Provide the [x, y] coordinate of the cell's center where the given text is located.  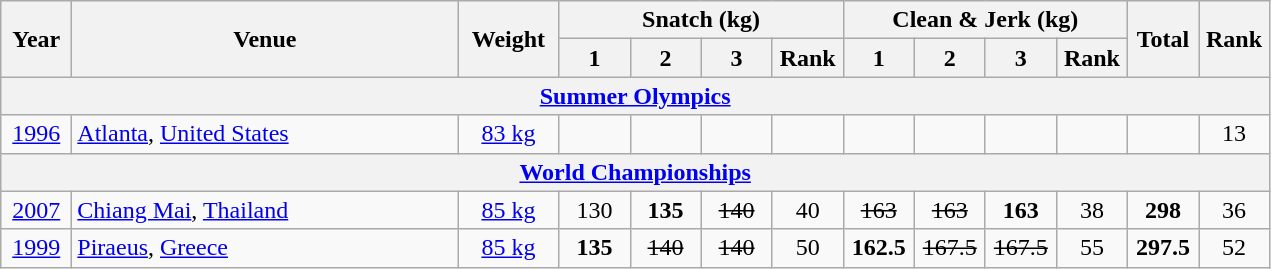
297.5 [1162, 248]
55 [1092, 248]
Snatch (kg) [701, 20]
Chiang Mai, Thailand [265, 210]
Clean & Jerk (kg) [985, 20]
Venue [265, 39]
298 [1162, 210]
2007 [36, 210]
162.5 [878, 248]
Weight [508, 39]
Total [1162, 39]
130 [594, 210]
40 [808, 210]
Summer Olympics [636, 96]
38 [1092, 210]
Atlanta, United States [265, 134]
1999 [36, 248]
13 [1234, 134]
50 [808, 248]
36 [1234, 210]
World Championships [636, 172]
83 kg [508, 134]
1996 [36, 134]
Piraeus, Greece [265, 248]
Year [36, 39]
52 [1234, 248]
